From the cell containing the given text, extract its center point as (x, y) coordinate. 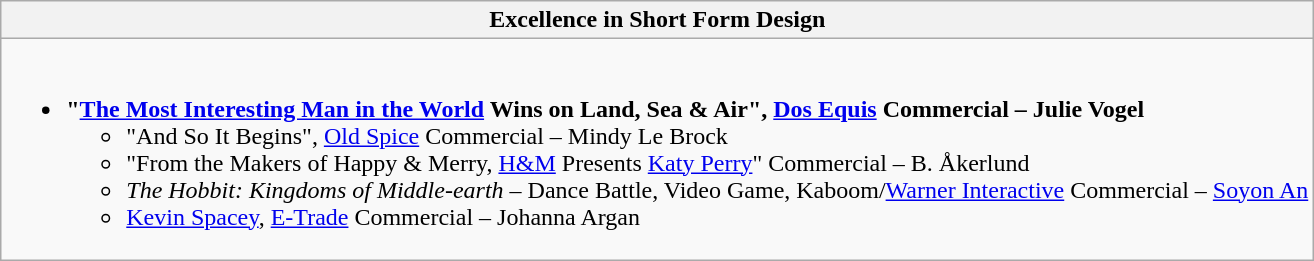
Excellence in Short Form Design (658, 20)
